Search for the cell housing the specified text and yield its [X, Y] center coordinate. 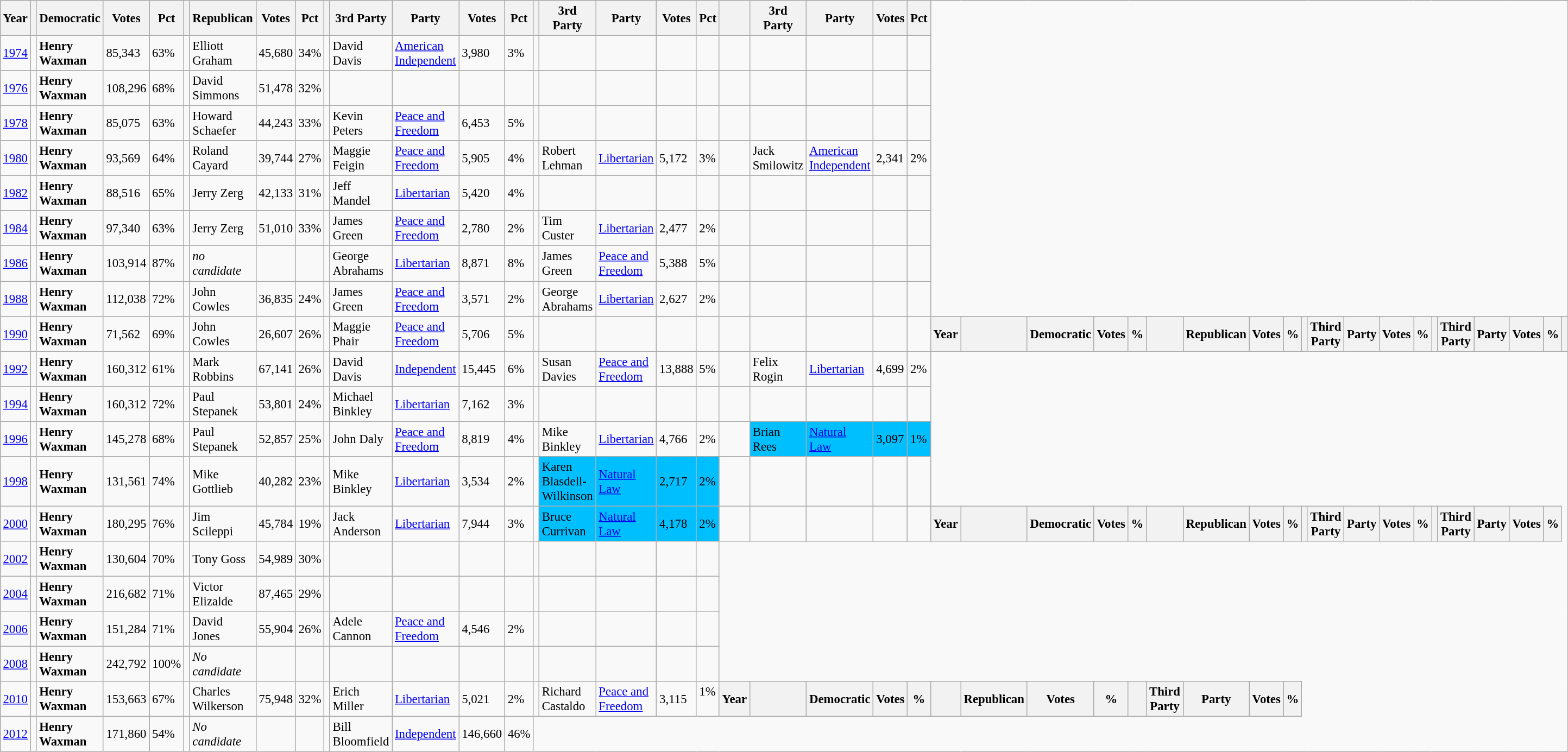
Roland Cayard [223, 159]
30% [310, 559]
2002 [15, 559]
Victor Elizalde [223, 594]
67,141 [276, 369]
3,097 [891, 439]
54,989 [276, 559]
39,744 [276, 159]
5,388 [677, 264]
no candidate [223, 264]
23% [310, 481]
108,296 [126, 88]
180,295 [126, 523]
5,706 [482, 333]
7,162 [482, 404]
55,904 [276, 629]
242,792 [126, 663]
6% [519, 369]
64% [167, 159]
1992 [15, 369]
15,445 [482, 369]
19% [310, 523]
Jack Anderson [361, 523]
5,905 [482, 159]
151,284 [126, 629]
46% [519, 734]
Elliott Graham [223, 53]
53,801 [276, 404]
Kevin Peters [361, 124]
2010 [15, 699]
Jack Smilowitz [778, 159]
Howard Schaefer [223, 124]
3,115 [677, 699]
31% [310, 193]
51,478 [276, 88]
146,660 [482, 734]
4,546 [482, 629]
45,680 [276, 53]
29% [310, 594]
7,944 [482, 523]
2004 [15, 594]
75,948 [276, 699]
2,341 [891, 159]
Richard Castaldo [567, 699]
4,699 [891, 369]
Maggie Phair [361, 333]
Susan Davies [567, 369]
103,914 [126, 264]
1974 [15, 53]
130,604 [126, 559]
1984 [15, 228]
85,343 [126, 53]
1976 [15, 88]
8,871 [482, 264]
1978 [15, 124]
153,663 [126, 699]
2008 [15, 663]
1986 [15, 264]
1994 [15, 404]
Mark Robbins [223, 369]
27% [310, 159]
97,340 [126, 228]
34% [310, 53]
1990 [15, 333]
8,819 [482, 439]
Brian Rees [778, 439]
87,465 [276, 594]
Jeff Mandel [361, 193]
74% [167, 481]
Bruce Currivan [567, 523]
3,571 [482, 299]
8% [519, 264]
88,516 [126, 193]
42,133 [276, 193]
5,420 [482, 193]
2,627 [677, 299]
36,835 [276, 299]
44,243 [276, 124]
25% [310, 439]
216,682 [126, 594]
76% [167, 523]
61% [167, 369]
112,038 [126, 299]
5,021 [482, 699]
69% [167, 333]
2,477 [677, 228]
2000 [15, 523]
85,075 [126, 124]
Tony Goss [223, 559]
Adele Cannon [361, 629]
100% [167, 663]
Felix Rogin [778, 369]
1980 [15, 159]
Michael Binkley [361, 404]
Bill Bloomfield [361, 734]
65% [167, 193]
3,534 [482, 481]
David Simmons [223, 88]
87% [167, 264]
David Jones [223, 629]
1982 [15, 193]
40,282 [276, 481]
67% [167, 699]
Karen Blasdell-Wilkinson [567, 481]
Maggie Feigin [361, 159]
2012 [15, 734]
Erich Miller [361, 699]
Jim Scileppi [223, 523]
Charles Wilkerson [223, 699]
4,766 [677, 439]
54% [167, 734]
5,172 [677, 159]
51,010 [276, 228]
171,860 [126, 734]
Tim Custer [567, 228]
6,453 [482, 124]
2006 [15, 629]
70% [167, 559]
John Daly [361, 439]
71,562 [126, 333]
3,980 [482, 53]
2,780 [482, 228]
13,888 [677, 369]
145,278 [126, 439]
45,784 [276, 523]
26,607 [276, 333]
4,178 [677, 523]
93,569 [126, 159]
1996 [15, 439]
Robert Lehman [567, 159]
1988 [15, 299]
52,857 [276, 439]
131,561 [126, 481]
1998 [15, 481]
2,717 [677, 481]
Mike Gottlieb [223, 481]
